Extract the (x, y) coordinate from the center of the cell holding the provided text.  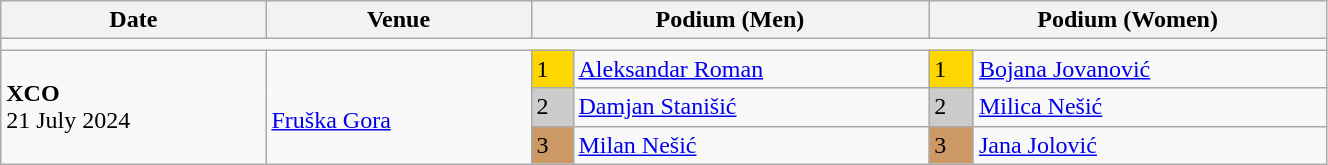
XCO 21 July 2024 (134, 107)
Milica Nešić (1150, 107)
Podium (Women) (1128, 20)
Milan Nešić (751, 145)
Damjan Stanišić (751, 107)
Bojana Jovanović (1150, 69)
Podium (Men) (730, 20)
Venue (398, 20)
Fruška Gora (398, 107)
Date (134, 20)
Jana Jolović (1150, 145)
Aleksandar Roman (751, 69)
